Return the [x, y] coordinate for the center point of the cell that contains the specified text.  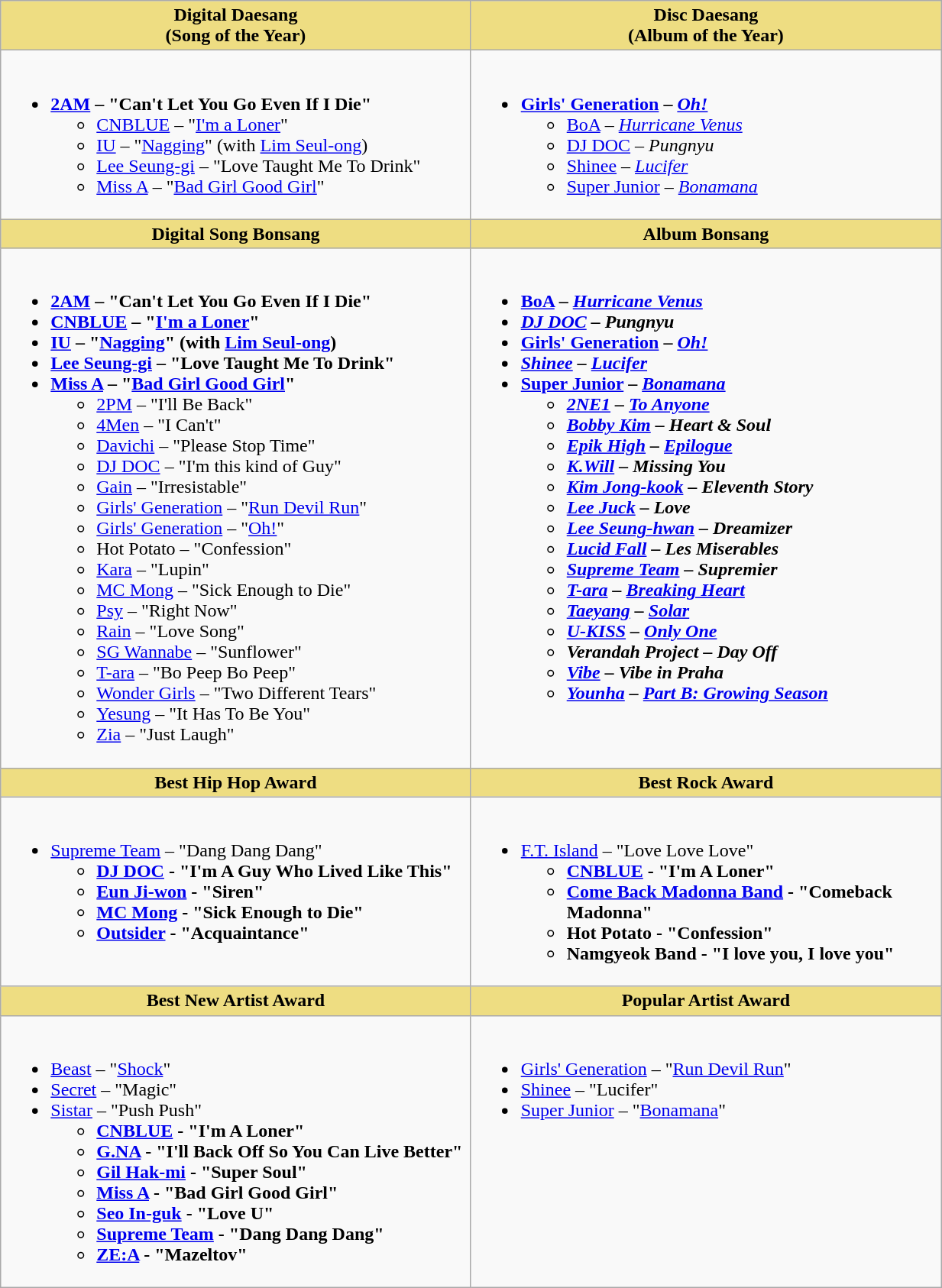
Best Rock Award [706, 782]
Girls' Generation – Oh!BoA – Hurricane VenusDJ DOC – PungnyuShinee – LuciferSuper Junior – Bonamana [706, 134]
Girls' Generation – "Run Devil Run"Shinee – "Lucifer"Super Junior – "Bonamana" [706, 1151]
Digital Song Bonsang [235, 234]
Album Bonsang [706, 234]
Popular Artist Award [706, 1001]
Digital Daesang(Song of the Year) [235, 26]
Supreme Team – "Dang Dang Dang"DJ DOC - "I'm A Guy Who Lived Like This"Eun Ji-won - "Siren"MC Mong - "Sick Enough to Die"Outsider - "Acquaintance" [235, 892]
Best New Artist Award [235, 1001]
Disc Daesang(Album of the Year) [706, 26]
Best Hip Hop Award [235, 782]
